Find where the given text appears and provide that cell's center as [X, Y] coordinate. 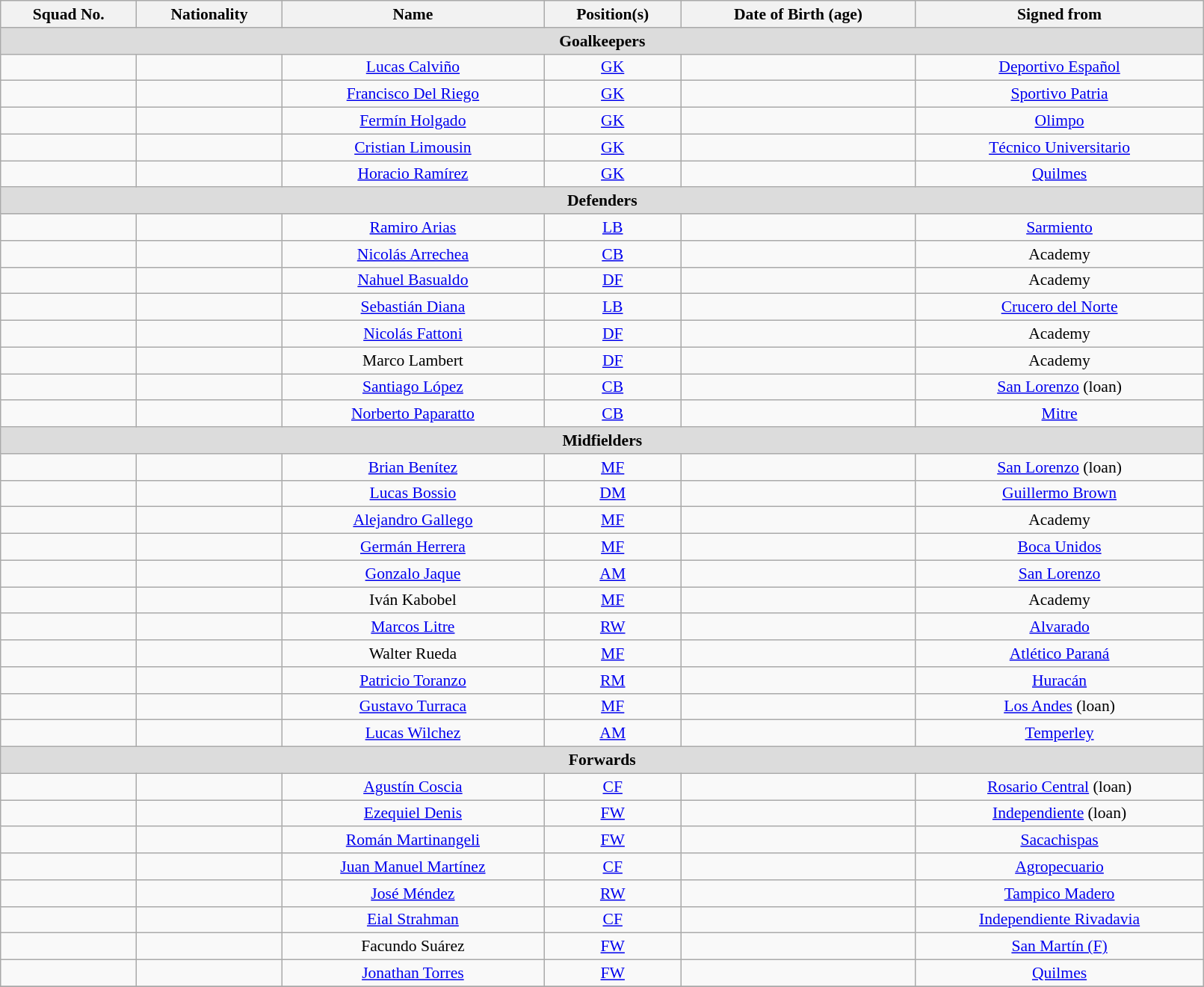
Lucas Bossio [413, 493]
Iván Kabobel [413, 600]
Sarmiento [1060, 227]
José Méndez [413, 894]
Nahuel Basualdo [413, 280]
Position(s) [613, 14]
Jonathan Torres [413, 974]
Marco Lambert [413, 360]
Nicolás Arrechea [413, 254]
Alejandro Gallego [413, 520]
Date of Birth (age) [798, 14]
Ezequiel Denis [413, 814]
Nicolás Fattoni [413, 334]
Marcos Litre [413, 627]
Squad No. [69, 14]
Goalkeepers [602, 41]
Nationality [209, 14]
San Lorenzo [1060, 574]
DM [613, 493]
Boca Unidos [1060, 547]
Tampico Madero [1060, 894]
Sportivo Patria [1060, 94]
Temperley [1060, 734]
Gustavo Turraca [413, 707]
Forwards [602, 760]
Alvarado [1060, 627]
Mitre [1060, 414]
Guillermo Brown [1060, 493]
Juan Manuel Martínez [413, 867]
Francisco Del Riego [413, 94]
Crucero del Norte [1060, 307]
Ramiro Arias [413, 227]
Germán Herrera [413, 547]
Sacachispas [1060, 840]
Independiente (loan) [1060, 814]
Huracán [1060, 680]
Santiago López [413, 387]
Name [413, 14]
Horacio Ramírez [413, 174]
Signed from [1060, 14]
Lucas Wilchez [413, 734]
Walter Rueda [413, 654]
Patricio Toranzo [413, 680]
Independiente Rivadavia [1060, 920]
Agropecuario [1060, 867]
Eial Strahman [413, 920]
Fermín Holgado [413, 121]
Agustín Coscia [413, 787]
Técnico Universitario [1060, 147]
Atlético Paraná [1060, 654]
Olimpo [1060, 121]
San Martín (F) [1060, 947]
Brian Benítez [413, 467]
Cristian Limousin [413, 147]
Gonzalo Jaque [413, 574]
Midfielders [602, 440]
Facundo Suárez [413, 947]
Rosario Central (loan) [1060, 787]
Lucas Calviño [413, 67]
RM [613, 680]
Defenders [602, 201]
Deportivo Español [1060, 67]
Norberto Paparatto [413, 414]
Román Martinangeli [413, 840]
Sebastián Diana [413, 307]
Los Andes (loan) [1060, 707]
